Return the (X, Y) coordinate for the center point of the cell that contains the specified text.  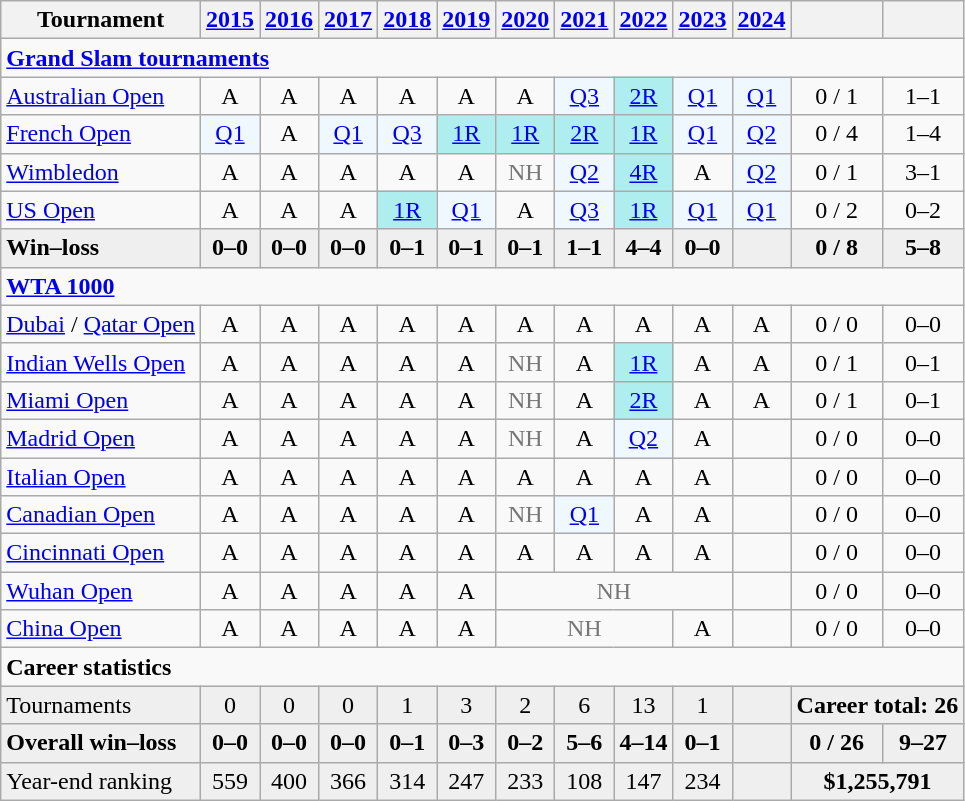
Italian Open (101, 477)
108 (584, 781)
400 (290, 781)
Madrid Open (101, 438)
Career statistics (482, 667)
2024 (762, 20)
Wimbledon (101, 172)
0 / 4 (836, 134)
4–4 (644, 248)
US Open (101, 210)
Miami Open (101, 400)
3 (466, 705)
Australian Open (101, 96)
0 / 26 (836, 743)
Canadian Open (101, 515)
2017 (348, 20)
2 (526, 705)
French Open (101, 134)
Career total: 26 (878, 705)
6 (584, 705)
4–14 (644, 743)
WTA 1000 (482, 286)
2020 (526, 20)
0–3 (466, 743)
559 (230, 781)
China Open (101, 629)
234 (702, 781)
314 (408, 781)
9–27 (923, 743)
13 (644, 705)
3–1 (923, 172)
2015 (230, 20)
$1,255,791 (878, 781)
5–6 (584, 743)
5–8 (923, 248)
Win–loss (101, 248)
Indian Wells Open (101, 362)
0 / 2 (836, 210)
Grand Slam tournaments (482, 58)
2019 (466, 20)
233 (526, 781)
366 (348, 781)
0 / 8 (836, 248)
2018 (408, 20)
247 (466, 781)
Cincinnati Open (101, 553)
Year-end ranking (101, 781)
2022 (644, 20)
2016 (290, 20)
Dubai / Qatar Open (101, 324)
Wuhan Open (101, 591)
Tournaments (101, 705)
Tournament (101, 20)
1–4 (923, 134)
147 (644, 781)
4R (644, 172)
2023 (702, 20)
Overall win–loss (101, 743)
2021 (584, 20)
